Capture the cell that displays the provided text and extract its (X, Y) central coordinate. 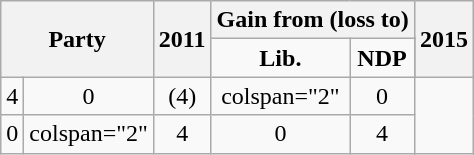
Lib. (280, 58)
NDP (382, 58)
2015 (444, 39)
2011 (182, 39)
(4) (182, 96)
Gain from (loss to) (312, 20)
Party (78, 39)
